Identify which cell holds the provided text, then report its [x, y] central coordinate. 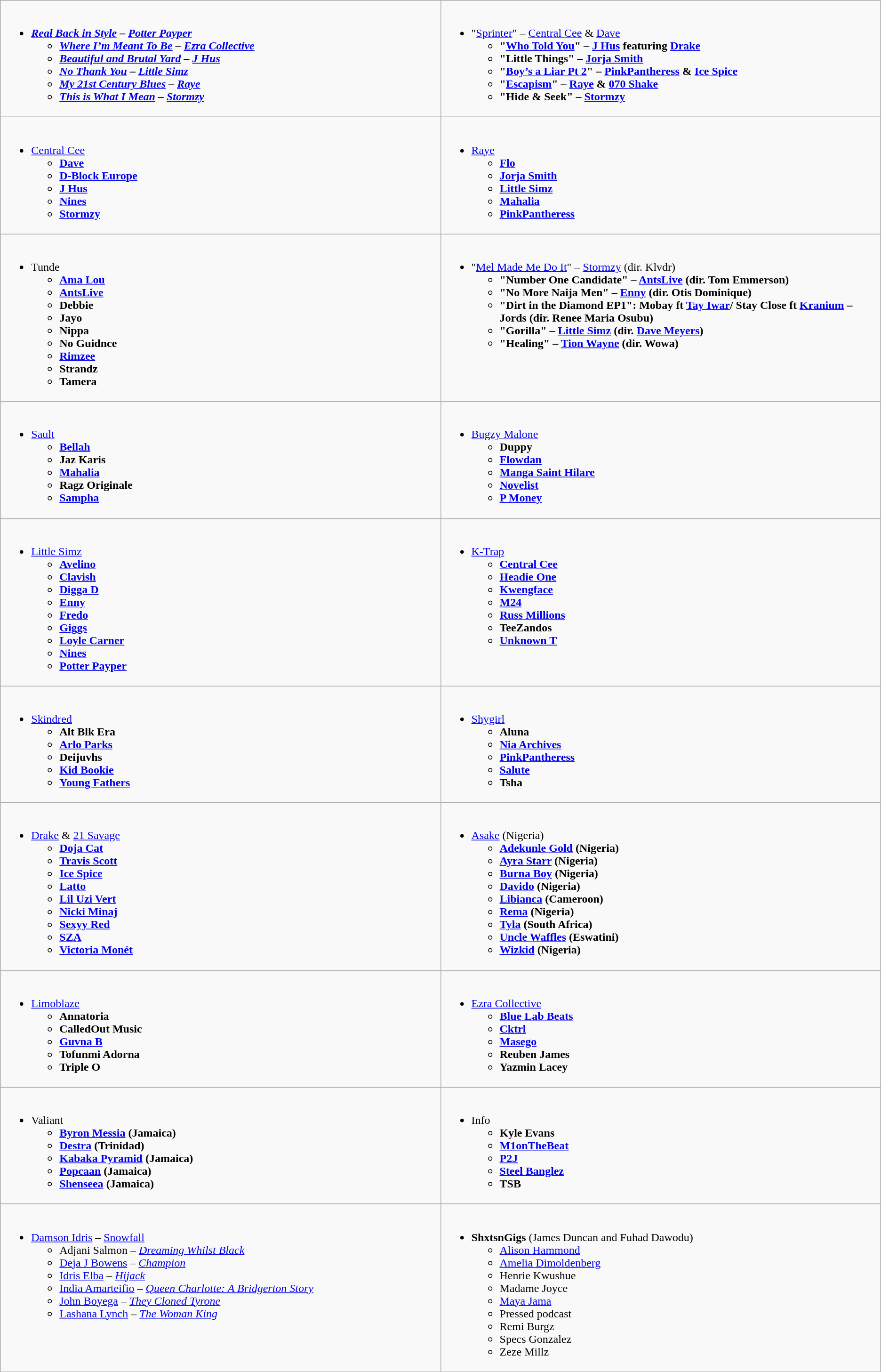
K-TrapCentral CeeHeadie OneKwengfaceM24Russ MillionsTeeZandosUnknown T [661, 602]
TundeAma LouAntsLiveDebbieJayoNippaNo GuidnceRimzeeStrandzTamera [220, 318]
SkindredAlt Blk EraArlo ParksDeijuvhsKid BookieYoung Fathers [220, 744]
Central CeeDaveD-Block EuropeJ HusNinesStormzy [220, 176]
Ezra CollectiveBlue Lab BeatsCktrlMasegoReuben JamesYazmin Lacey [661, 1029]
SaultBellahJaz KarisMahaliaRagz OriginaleSampha [220, 460]
InfoKyle EvansM1onTheBeatP2JSteel BanglezTSB [661, 1146]
Little SimzAvelinoClavishDigga DEnnyFredoGiggsLoyle CarnerNinesPotter Payper [220, 602]
Drake & 21 SavageDoja CatTravis ScottIce SpiceLattoLil Uzi VertNicki MinajSexyy RedSZAVictoria Monét [220, 887]
LimoblazeAnnatoriaCalledOut MusicGuvna BTofunmi AdornaTriple O [220, 1029]
RayeFloJorja SmithLittle SimzMahaliaPinkPantheress [661, 176]
ValiantByron Messia (Jamaica)Destra (Trinidad)Kabaka Pyramid (Jamaica)Popcaan (Jamaica)Shenseea (Jamaica) [220, 1146]
Bugzy MaloneDuppyFlowdanManga Saint HilareNovelistP Money [661, 460]
ShygirlAlunaNia ArchivesPinkPantheressSaluteTsha [661, 744]
